Locate the cell with the specified text and output its (X, Y) center coordinate. 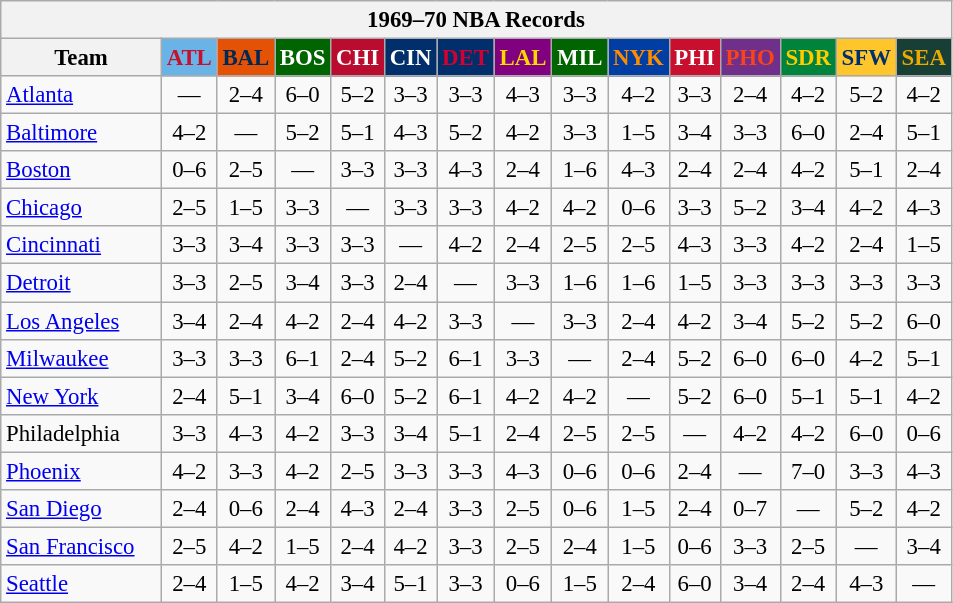
7–0 (808, 471)
Atlanta (82, 95)
CIN (410, 58)
Baltimore (82, 133)
Chicago (82, 208)
New York (82, 396)
Los Angeles (82, 321)
ATL (189, 58)
BAL (246, 58)
SEA (924, 58)
SFW (866, 58)
San Diego (82, 509)
PHO (750, 58)
1969–70 NBA Records (476, 20)
Philadelphia (82, 433)
Team (82, 58)
Cincinnati (82, 245)
Phoenix (82, 471)
Boston (82, 170)
0–7 (750, 509)
San Francisco (82, 546)
Seattle (82, 584)
CHI (358, 58)
PHI (694, 58)
SDR (808, 58)
MIL (580, 58)
LAL (522, 58)
Detroit (82, 283)
DET (466, 58)
BOS (303, 58)
NYK (638, 58)
Milwaukee (82, 358)
